Provide the [X, Y] coordinate of the cell's center where the given text is located.  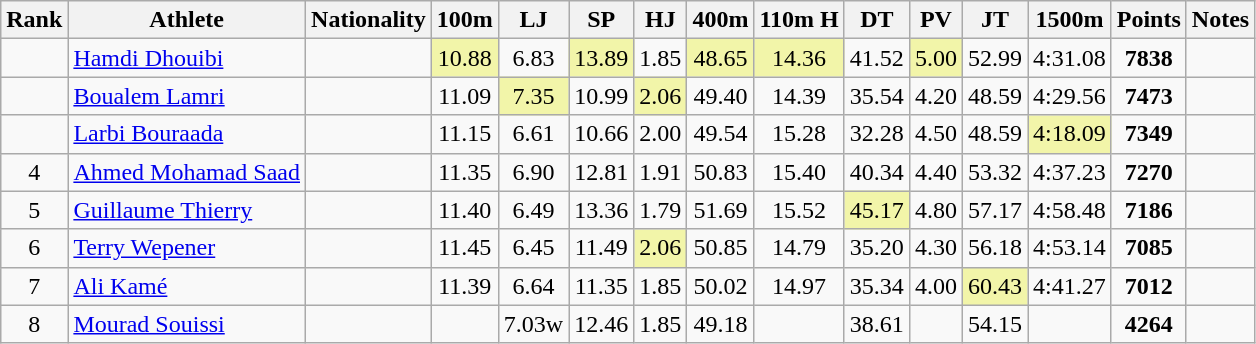
4:29.56 [1070, 96]
4:31.08 [1070, 58]
35.20 [876, 248]
1.91 [660, 172]
40.34 [876, 172]
12.46 [602, 324]
100m [464, 20]
15.28 [799, 134]
Nationality [369, 20]
Hamdi Dhouibi [187, 58]
13.89 [602, 58]
48.65 [720, 58]
Ali Kamé [187, 286]
6.90 [533, 172]
49.18 [720, 324]
7012 [1148, 286]
4:53.14 [1070, 248]
13.36 [602, 210]
6 [34, 248]
51.69 [720, 210]
Points [1148, 20]
14.36 [799, 58]
PV [936, 20]
4.20 [936, 96]
45.17 [876, 210]
4:58.48 [1070, 210]
57.17 [994, 210]
4:18.09 [1070, 134]
4:37.23 [1070, 172]
Larbi Bouraada [187, 134]
Notes [1220, 20]
1500m [1070, 20]
7838 [1148, 58]
7349 [1148, 134]
Ahmed Mohamad Saad [187, 172]
4.40 [936, 172]
38.61 [876, 324]
1.79 [660, 210]
4.00 [936, 286]
SP [602, 20]
4:41.27 [1070, 286]
Athlete [187, 20]
14.39 [799, 96]
15.40 [799, 172]
7473 [1148, 96]
5 [34, 210]
14.97 [799, 286]
8 [34, 324]
52.99 [994, 58]
60.43 [994, 286]
35.34 [876, 286]
49.54 [720, 134]
Terry Wepener [187, 248]
11.39 [464, 286]
50.85 [720, 248]
7 [34, 286]
JT [994, 20]
11.09 [464, 96]
41.52 [876, 58]
6.64 [533, 286]
49.40 [720, 96]
11.49 [602, 248]
56.18 [994, 248]
11.15 [464, 134]
4 [34, 172]
53.32 [994, 172]
6.45 [533, 248]
4.30 [936, 248]
50.02 [720, 286]
Rank [34, 20]
6.49 [533, 210]
7.35 [533, 96]
HJ [660, 20]
35.54 [876, 96]
12.81 [602, 172]
7.03w [533, 324]
6.83 [533, 58]
10.99 [602, 96]
2.00 [660, 134]
7270 [1148, 172]
32.28 [876, 134]
4.50 [936, 134]
LJ [533, 20]
5.00 [936, 58]
Boualem Lamri [187, 96]
4.80 [936, 210]
DT [876, 20]
Guillaume Thierry [187, 210]
54.15 [994, 324]
10.88 [464, 58]
7186 [1148, 210]
10.66 [602, 134]
14.79 [799, 248]
400m [720, 20]
11.40 [464, 210]
11.45 [464, 248]
4264 [1148, 324]
7085 [1148, 248]
15.52 [799, 210]
Mourad Souissi [187, 324]
110m H [799, 20]
50.83 [720, 172]
6.61 [533, 134]
